Detect which cell encompasses the target text, then output its (x, y) center coordinate. 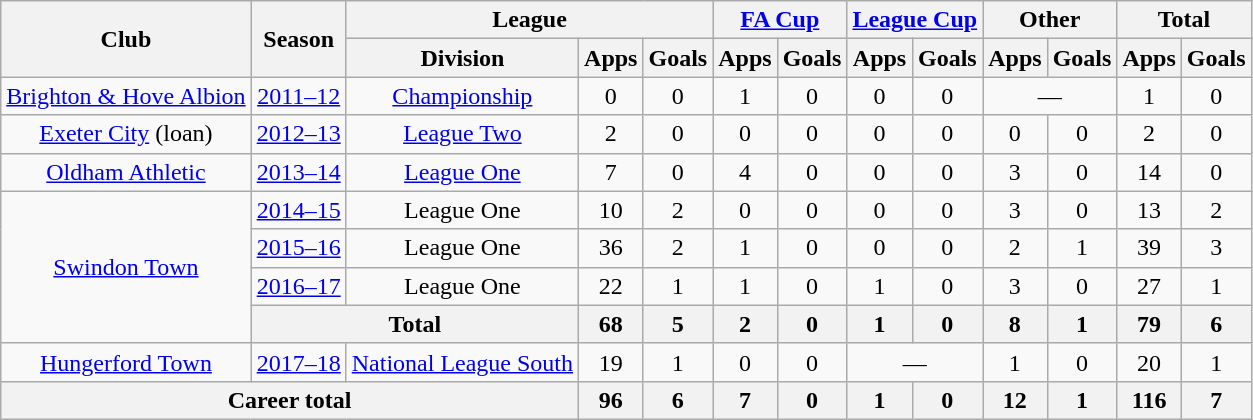
19 (611, 362)
League Two (462, 134)
Swindon Town (126, 267)
22 (611, 286)
Other (1050, 20)
League (530, 20)
39 (1149, 248)
4 (745, 172)
2016–17 (298, 286)
FA Cup (780, 20)
5 (678, 324)
2015–16 (298, 248)
20 (1149, 362)
2012–13 (298, 134)
14 (1149, 172)
Season (298, 39)
Club (126, 39)
Division (462, 58)
2011–12 (298, 96)
Hungerford Town (126, 362)
10 (611, 210)
Oldham Athletic (126, 172)
8 (1015, 324)
National League South (462, 362)
2013–14 (298, 172)
68 (611, 324)
Brighton & Hove Albion (126, 96)
2017–18 (298, 362)
27 (1149, 286)
2014–15 (298, 210)
79 (1149, 324)
Exeter City (loan) (126, 134)
League Cup (915, 20)
13 (1149, 210)
36 (611, 248)
Career total (290, 400)
96 (611, 400)
Championship (462, 96)
12 (1015, 400)
116 (1149, 400)
